Identify which cell holds the provided text, then report its [X, Y] central coordinate. 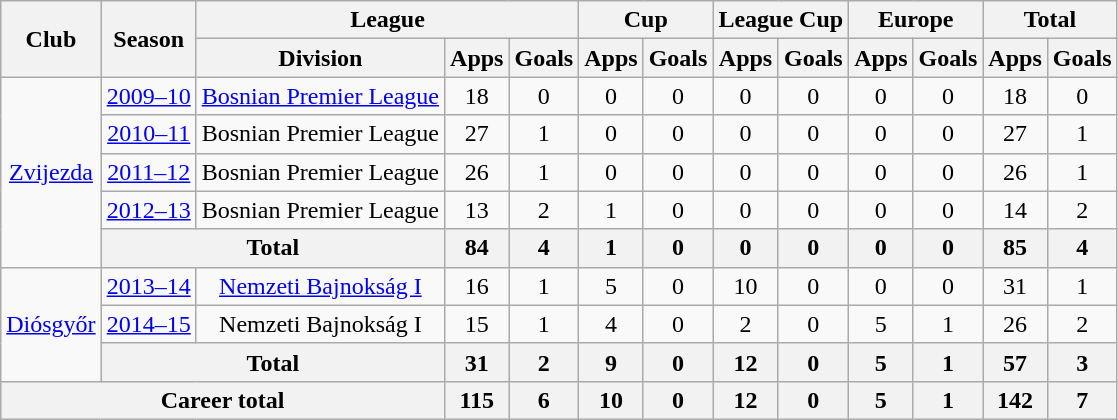
14 [1015, 210]
Division [320, 58]
9 [611, 362]
Diósgyőr [51, 324]
2014–15 [148, 324]
Club [51, 39]
57 [1015, 362]
115 [477, 400]
Season [148, 39]
84 [477, 248]
16 [477, 286]
3 [1082, 362]
Cup [646, 20]
6 [544, 400]
Career total [223, 400]
League Cup [781, 20]
15 [477, 324]
2011–12 [148, 172]
2012–13 [148, 210]
2009–10 [148, 96]
League [387, 20]
7 [1082, 400]
85 [1015, 248]
Europe [916, 20]
2013–14 [148, 286]
2010–11 [148, 134]
142 [1015, 400]
13 [477, 210]
Zvijezda [51, 172]
